Identify which cell holds the provided text, then report its [x, y] central coordinate. 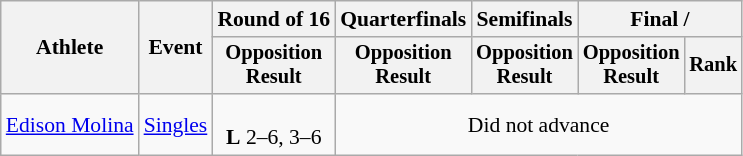
Athlete [70, 48]
Edison Molina [70, 124]
Singles [176, 124]
Round of 16 [274, 19]
Semifinals [524, 19]
Did not advance [538, 124]
Quarterfinals [403, 19]
Final / [660, 19]
Rank [713, 66]
Event [176, 48]
L 2–6, 3–6 [274, 124]
